Capture the cell that displays the provided text and extract its [x, y] central coordinate. 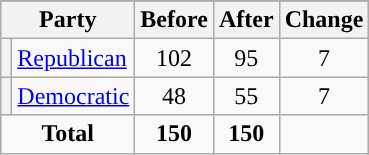
102 [174, 58]
After [246, 20]
Democratic [74, 96]
Party [68, 20]
Total [68, 134]
Republican [74, 58]
55 [246, 96]
Before [174, 20]
95 [246, 58]
Change [324, 20]
48 [174, 96]
